Find where the given text appears and provide that cell's center as [x, y] coordinate. 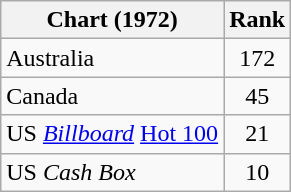
21 [258, 134]
Chart (1972) [112, 20]
US Cash Box [112, 172]
Rank [258, 20]
45 [258, 96]
US Billboard Hot 100 [112, 134]
Australia [112, 58]
10 [258, 172]
172 [258, 58]
Canada [112, 96]
